Search for the cell housing the specified text and yield its [x, y] center coordinate. 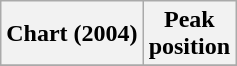
Chart (2004) [72, 34]
Peakposition [189, 34]
